Extract the (x, y) coordinate from the center of the cell holding the provided text.  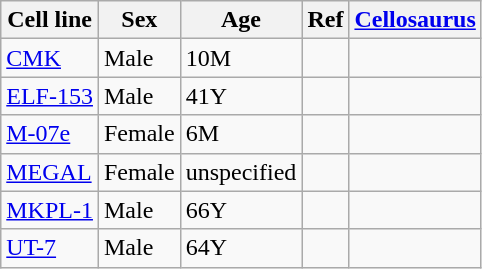
MEGAL (50, 172)
M-07e (50, 134)
UT-7 (50, 248)
41Y (241, 96)
Age (241, 20)
66Y (241, 210)
MKPL-1 (50, 210)
Cellosaurus (415, 20)
Sex (139, 20)
Ref (326, 20)
Cell line (50, 20)
CMK (50, 58)
ELF-153 (50, 96)
64Y (241, 248)
10M (241, 58)
unspecified (241, 172)
6M (241, 134)
